Capture the cell that displays the provided text and extract its (X, Y) central coordinate. 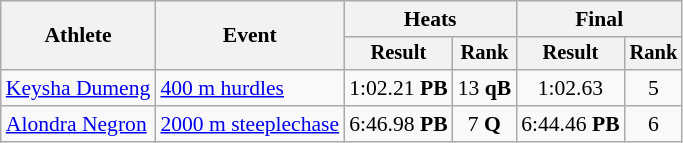
Alondra Negron (78, 124)
5 (654, 88)
Athlete (78, 36)
Keysha Dumeng (78, 88)
Heats (430, 19)
1:02.21 PB (398, 88)
7 Q (485, 124)
Final (599, 19)
6:44.46 PB (570, 124)
1:02.63 (570, 88)
13 qB (485, 88)
6:46.98 PB (398, 124)
6 (654, 124)
400 m hurdles (250, 88)
2000 m steeplechase (250, 124)
Event (250, 36)
